Output the [x, y] coordinate of the center of the cell containing the given text.  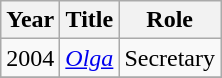
Secretary [170, 58]
Year [30, 20]
Olga [90, 58]
Title [90, 20]
2004 [30, 58]
Role [170, 20]
